Output the (X, Y) coordinate of the center of the cell containing the given text.  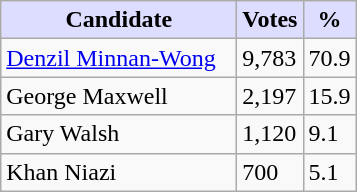
15.9 (330, 96)
1,120 (270, 134)
5.1 (330, 172)
Denzil Minnan-Wong (119, 58)
9,783 (270, 58)
2,197 (270, 96)
Khan Niazi (119, 172)
% (330, 20)
Candidate (119, 20)
70.9 (330, 58)
Votes (270, 20)
George Maxwell (119, 96)
700 (270, 172)
Gary Walsh (119, 134)
9.1 (330, 134)
